Provide the [X, Y] coordinate of the cell's center where the given text is located.  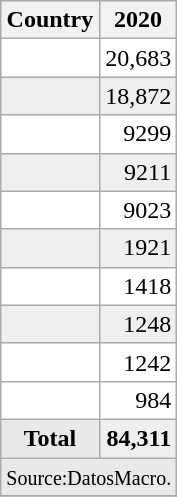
1418 [138, 286]
18,872 [138, 96]
9211 [138, 172]
Country [50, 20]
9023 [138, 210]
84,311 [138, 438]
1248 [138, 324]
Source:DatosMacro. [89, 477]
Total [50, 438]
2020 [138, 20]
1921 [138, 248]
1242 [138, 362]
984 [138, 400]
9299 [138, 134]
20,683 [138, 58]
